Pinpoint the cell where the given text exists, returning its (x, y) midpoint coordinate. 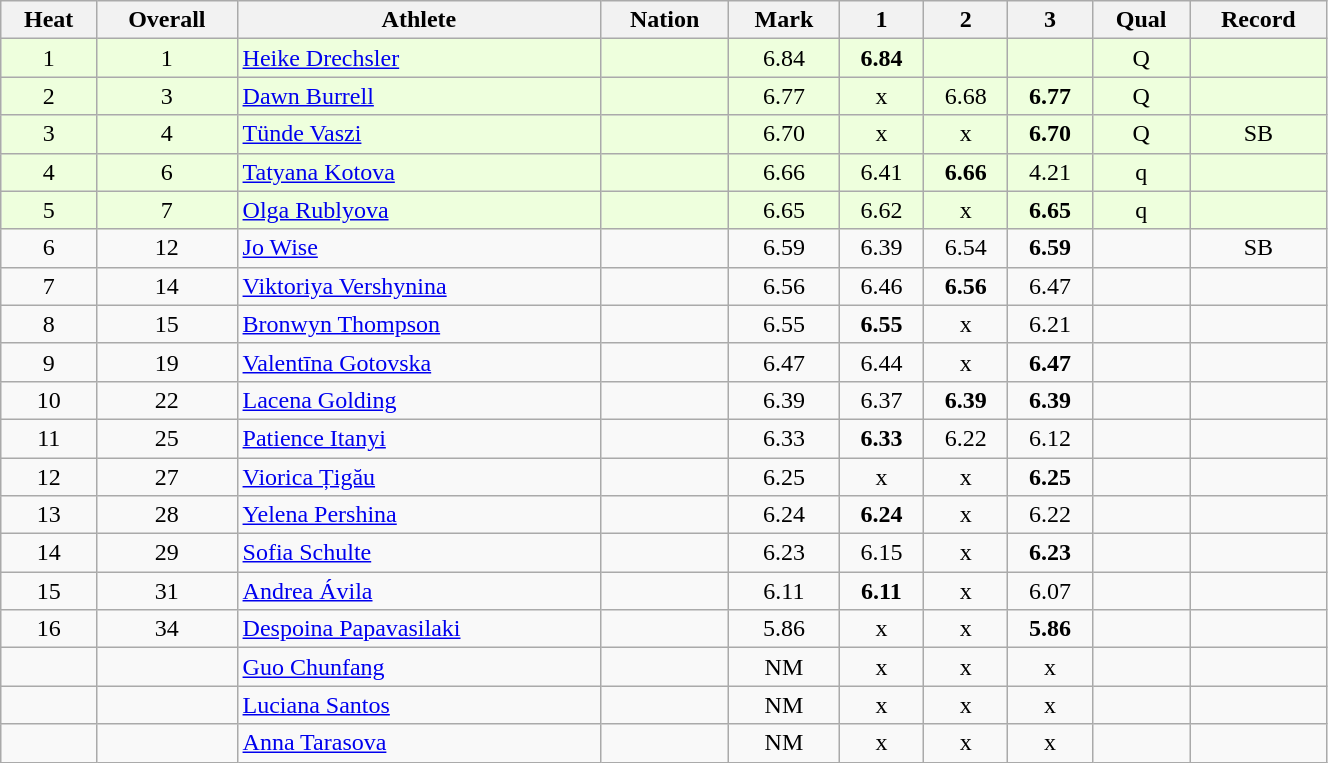
6.21 (1050, 324)
8 (49, 324)
6.37 (881, 400)
Qual (1141, 20)
Guo Chunfang (419, 667)
11 (49, 438)
6.12 (1050, 438)
10 (49, 400)
Bronwyn Thompson (419, 324)
31 (167, 591)
29 (167, 553)
4.21 (1050, 172)
6.68 (966, 96)
9 (49, 362)
Jo Wise (419, 248)
28 (167, 515)
Heike Drechsler (419, 58)
6.07 (1050, 591)
13 (49, 515)
6.46 (881, 286)
Dawn Burrell (419, 96)
Tatyana Kotova (419, 172)
Viorica Țigău (419, 477)
Lacena Golding (419, 400)
22 (167, 400)
Anna Tarasova (419, 743)
Overall (167, 20)
Andrea Ávila (419, 591)
Heat (49, 20)
Patience Itanyi (419, 438)
19 (167, 362)
Luciana Santos (419, 705)
6.41 (881, 172)
6.15 (881, 553)
Sofia Schulte (419, 553)
Despoina Papavasilaki (419, 629)
25 (167, 438)
Valentīna Gotovska (419, 362)
27 (167, 477)
Viktoriya Vershynina (419, 286)
16 (49, 629)
5 (49, 210)
Nation (665, 20)
Yelena Pershina (419, 515)
34 (167, 629)
6.62 (881, 210)
6.54 (966, 248)
Record (1258, 20)
6.44 (881, 362)
Tünde Vaszi (419, 134)
Athlete (419, 20)
Mark (784, 20)
Olga Rublyova (419, 210)
